Return the [x, y] coordinate for the center point of the cell that contains the specified text.  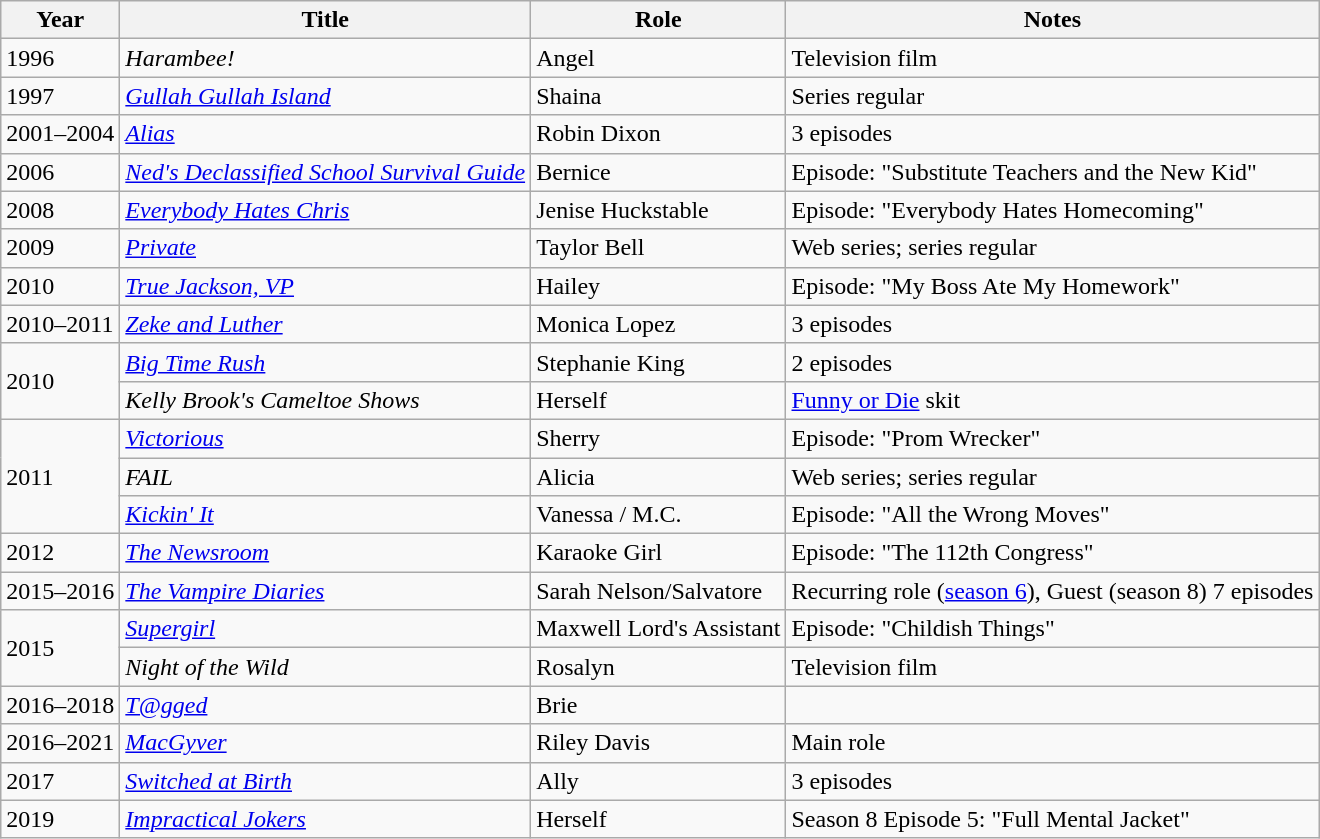
Kickin' It [326, 515]
Episode: "My Boss Ate My Homework" [1052, 286]
Zeke and Luther [326, 324]
Jenise Huckstable [658, 210]
MacGyver [326, 743]
Funny or Die skit [1052, 400]
Episode: "The 112th Congress" [1052, 553]
Everybody Hates Chris [326, 210]
Rosalyn [658, 667]
Main role [1052, 743]
1997 [60, 96]
Brie [658, 705]
2006 [60, 172]
2016–2021 [60, 743]
Monica Lopez [658, 324]
Sarah Nelson/Salvatore [658, 591]
Ned's Declassified School Survival Guide [326, 172]
Episode: "Prom Wrecker" [1052, 438]
Robin Dixon [658, 134]
Switched at Birth [326, 781]
2009 [60, 248]
2015 [60, 648]
Victorious [326, 438]
Sherry [658, 438]
Night of the Wild [326, 667]
2008 [60, 210]
Episode: "Everybody Hates Homecoming" [1052, 210]
Episode: "Substitute Teachers and the New Kid" [1052, 172]
Alicia [658, 477]
Hailey [658, 286]
Role [658, 20]
True Jackson, VP [326, 286]
Maxwell Lord's Assistant [658, 629]
Big Time Rush [326, 362]
Taylor Bell [658, 248]
The Newsroom [326, 553]
Impractical Jokers [326, 819]
Episode: "All the Wrong Moves" [1052, 515]
1996 [60, 58]
Stephanie King [658, 362]
2010–2011 [60, 324]
Angel [658, 58]
Recurring role (season 6), Guest (season 8) 7 episodes [1052, 591]
Gullah Gullah Island [326, 96]
Ally [658, 781]
Supergirl [326, 629]
Riley Davis [658, 743]
2015–2016 [60, 591]
Year [60, 20]
Karaoke Girl [658, 553]
2019 [60, 819]
Kelly Brook's Cameltoe Shows [326, 400]
2 episodes [1052, 362]
Vanessa / M.C. [658, 515]
Alias [326, 134]
T@gged [326, 705]
FAIL [326, 477]
2017 [60, 781]
2016–2018 [60, 705]
2001–2004 [60, 134]
The Vampire Diaries [326, 591]
Title [326, 20]
Season 8 Episode 5: "Full Mental Jacket" [1052, 819]
Notes [1052, 20]
Harambee! [326, 58]
Series regular [1052, 96]
2011 [60, 476]
Private [326, 248]
Episode: "Childish Things" [1052, 629]
Bernice [658, 172]
Shaina [658, 96]
2012 [60, 553]
